Provide the (x, y) coordinate of the cell's center where the given text is located.  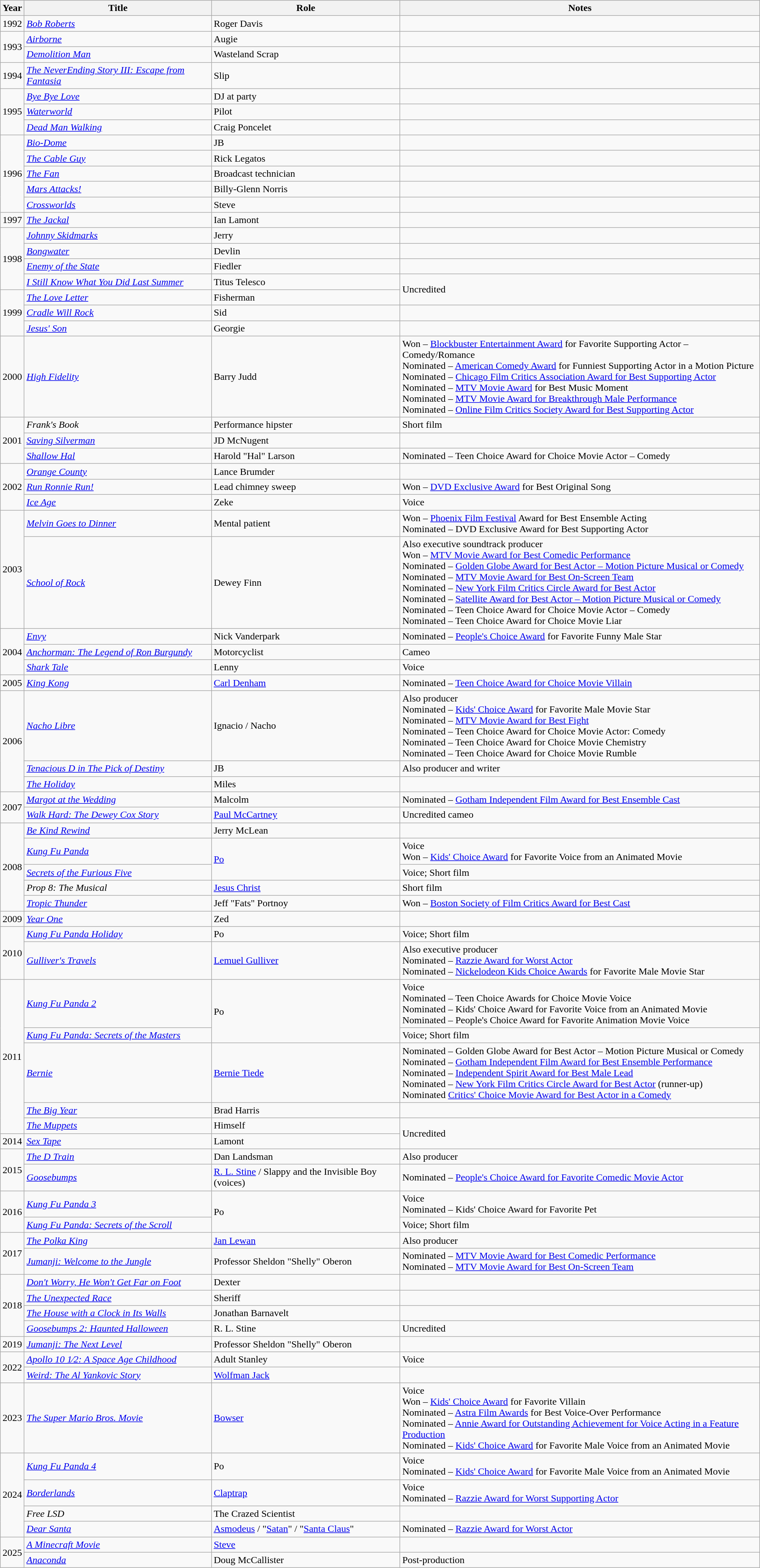
Won – Boston Society of Film Critics Award for Best Cast (580, 903)
Dear Santa (118, 1529)
Jumanji: The Next Level (118, 1344)
Saving Silverman (118, 440)
Also executive producerNominated – Razzie Award for Worst ActorNominated – Nickelodeon Kids Choice Awards for Favorite Male Movie Star (580, 961)
Year (12, 8)
DJ at party (306, 96)
A Minecraft Movie (118, 1544)
Ice Age (118, 502)
Jerry McLean (306, 830)
The Polka King (118, 1240)
R. L. Stine / Slappy and the Invisible Boy (voices) (306, 1177)
Bowser (306, 1418)
2005 (12, 683)
2004 (12, 652)
Post-production (580, 1560)
The Muppets (118, 1126)
2000 (12, 377)
The Crazed Scientist (306, 1514)
The Big Year (118, 1110)
Jonathan Barnavelt (306, 1313)
Motorcyclist (306, 652)
2025 (12, 1552)
Bio-Dome (118, 143)
Performance hipster (306, 425)
Won – DVD Exclusive Award for Best Original Song (580, 487)
Bernie (118, 1073)
Voice Won – Kids' Choice Award for Favorite Voice from an Animated Movie (580, 851)
Gulliver's Travels (118, 961)
Be Kind Rewind (118, 830)
1999 (12, 313)
Anaconda (118, 1560)
Shallow Hal (118, 456)
Kung Fu Panda: Secrets of the Masters (118, 1035)
Shark Tale (118, 667)
Sheriff (306, 1298)
Bob Roberts (118, 24)
Kung Fu Panda 4 (118, 1466)
Notes (580, 8)
Doug McCallister (306, 1560)
Asmodeus / "Satan" / "Santa Claus" (306, 1529)
Adult Stanley (306, 1360)
1997 (12, 220)
Miles (306, 784)
2008 (12, 867)
Anchorman: The Legend of Ron Burgundy (118, 652)
Don't Worry, He Won't Get Far on Foot (118, 1282)
Prop 8: The Musical (118, 888)
2018 (12, 1305)
Also producer and writer (580, 769)
Melvin Goes to Dinner (118, 523)
Claptrap (306, 1492)
Paul McCartney (306, 815)
Jesus' Son (118, 328)
R. L. Stine (306, 1329)
The Holiday (118, 784)
2007 (12, 807)
Sex Tape (118, 1141)
The NeverEnding Story III: Escape from Fantasia (118, 76)
2014 (12, 1141)
Devlin (306, 251)
I Still Know What You Did Last Summer (118, 282)
Frank's Book (118, 425)
Jeff "Fats" Portnoy (306, 903)
1992 (12, 24)
Secrets of the Furious Five (118, 872)
High Fidelity (118, 377)
Titus Telesco (306, 282)
1994 (12, 76)
2011 (12, 1056)
School of Rock (118, 583)
Roger Davis (306, 24)
The Super Mario Bros. Movie (118, 1418)
Jesus Christ (306, 888)
Bernie Tiede (306, 1073)
Bye Bye Love (118, 96)
Dexter (306, 1282)
The Love Letter (118, 297)
Won – Phoenix Film Festival Award for Best Ensemble ActingNominated – DVD Exclusive Award for Best Supporting Actor (580, 523)
Title (118, 8)
Nominated – Gotham Independent Film Award for Best Ensemble Cast (580, 799)
Tenacious D in The Pick of Destiny (118, 769)
Cameo (580, 652)
1998 (12, 259)
2001 (12, 440)
Lead chimney sweep (306, 487)
Weird: The Al Yankovic Story (118, 1375)
Envy (118, 637)
Role (306, 8)
VoiceNominated – Kids' Choice Award for Favorite Male Voice from an Animated Movie (580, 1466)
The Fan (118, 173)
Craig Poncelet (306, 127)
Lance Brumder (306, 471)
Jumanji: Welcome to the Jungle (118, 1261)
1993 (12, 47)
Kung Fu Panda (118, 851)
Uncredited cameo (580, 815)
Crossworlds (118, 204)
Pilot (306, 112)
Zed (306, 918)
Nominated – Razzie Award for Worst Actor (580, 1529)
The House with a Clock in Its Walls (118, 1313)
Cradle Will Rock (118, 313)
Apollo 10 1⁄2: A Space Age Childhood (118, 1360)
Himself (306, 1126)
Nacho Libre (118, 726)
Walk Hard: The Dewey Cox Story (118, 815)
Sid (306, 313)
Johnny Skidmarks (118, 236)
2009 (12, 918)
2019 (12, 1344)
2015 (12, 1170)
Nominated – People's Choice Award for Favorite Comedic Movie Actor (580, 1177)
Zeke (306, 502)
Margot at the Wedding (118, 799)
The Jackal (118, 220)
Waterworld (118, 112)
Airborne (118, 39)
Nominated – People's Choice Award for Favorite Funny Male Star (580, 637)
Bongwater (118, 251)
VoiceNominated – Kids' Choice Award for Favorite Pet (580, 1204)
Orange County (118, 471)
Run Ronnie Run! (118, 487)
Dan Landsman (306, 1157)
Year One (118, 918)
2002 (12, 487)
Mars Attacks! (118, 189)
Jerry (306, 236)
Rick Legatos (306, 158)
1996 (12, 173)
Broadcast technician (306, 173)
Dead Man Walking (118, 127)
Nick Vanderpark (306, 637)
Wolfman Jack (306, 1375)
Ignacio / Nacho (306, 726)
Brad Harris (306, 1110)
Georgie (306, 328)
Ian Lamont (306, 220)
2003 (12, 570)
JD McNugent (306, 440)
Goosebumps (118, 1177)
Nominated – Teen Choice Award for Choice Movie Actor – Comedy (580, 456)
Fisherman (306, 297)
2023 (12, 1418)
Kung Fu Panda Holiday (118, 934)
Tropic Thunder (118, 903)
2010 (12, 953)
Barry Judd (306, 377)
Mental patient (306, 523)
Jan Lewan (306, 1240)
Harold "Hal" Larson (306, 456)
2024 (12, 1495)
2016 (12, 1211)
Dewey Finn (306, 583)
Slip (306, 76)
2006 (12, 741)
Fiedler (306, 266)
Kung Fu Panda 2 (118, 1003)
Kung Fu Panda: Secrets of the Scroll (118, 1225)
Goosebumps 2: Haunted Halloween (118, 1329)
2017 (12, 1254)
The Unexpected Race (118, 1298)
2022 (12, 1367)
The Cable Guy (118, 158)
Malcolm (306, 799)
Borderlands (118, 1492)
Free LSD (118, 1514)
King Kong (118, 683)
Kung Fu Panda 3 (118, 1204)
VoiceNominated – Razzie Award for Worst Supporting Actor (580, 1492)
Demolition Man (118, 54)
Augie (306, 39)
Nominated – MTV Movie Award for Best Comedic PerformanceNominated – MTV Movie Award for Best On-Screen Team (580, 1261)
The D Train (118, 1157)
Lemuel Gulliver (306, 961)
Nominated – Teen Choice Award for Choice Movie Villain (580, 683)
Lamont (306, 1141)
1995 (12, 112)
Enemy of the State (118, 266)
Lenny (306, 667)
Wasteland Scrap (306, 54)
Carl Denham (306, 683)
Billy-Glenn Norris (306, 189)
